Detect which cell encompasses the target text, then output its [x, y] center coordinate. 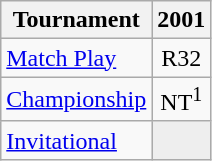
R32 [182, 58]
NT1 [182, 100]
Match Play [76, 58]
Invitational [76, 140]
Tournament [76, 20]
Championship [76, 100]
2001 [182, 20]
